Detect which cell encompasses the target text, then output its [x, y] center coordinate. 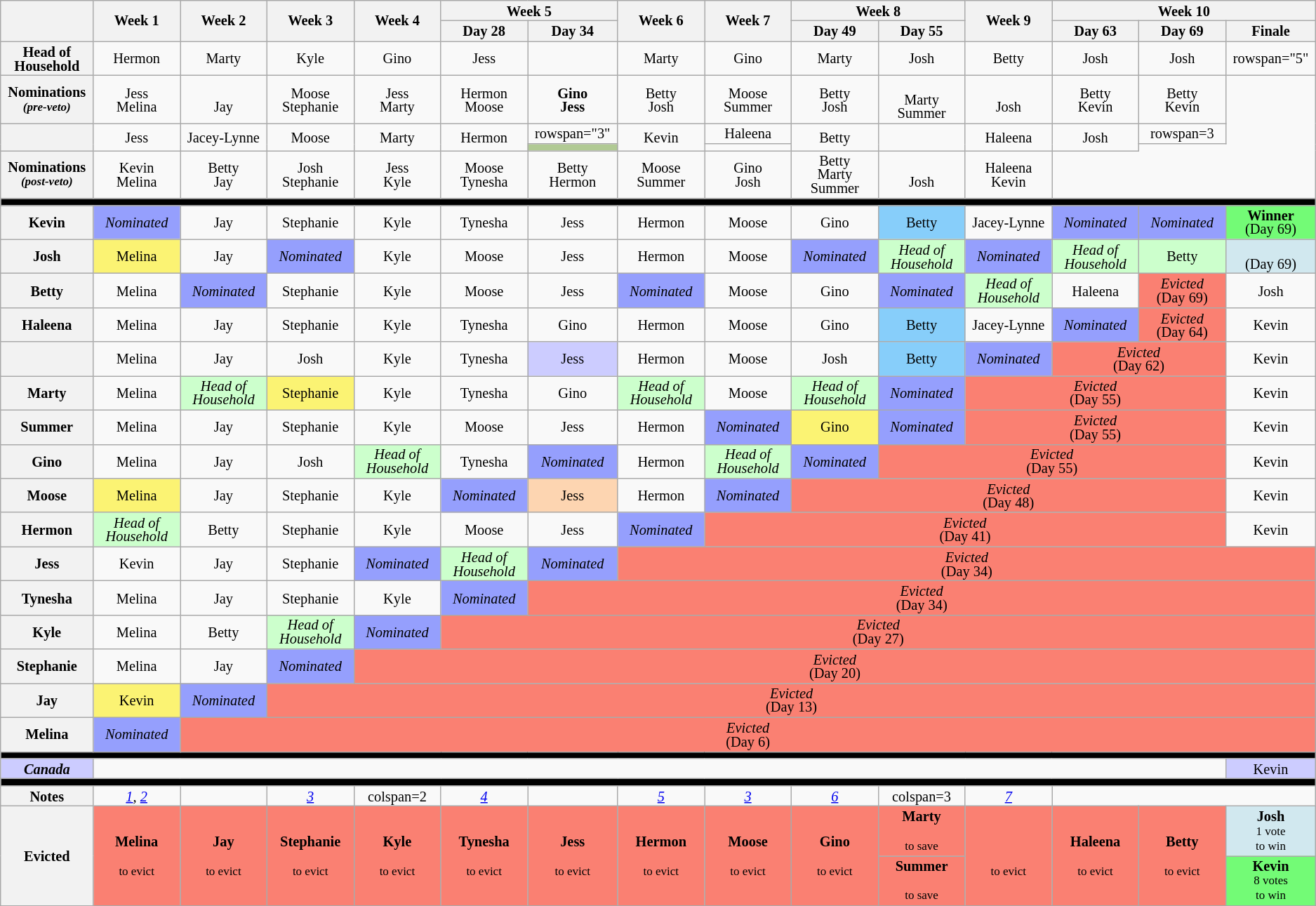
Nominations(pre-veto) [47, 99]
7 [1009, 796]
Martyto save [922, 831]
Evicted [47, 855]
Summer [47, 427]
(Day 69) [1270, 257]
GinoJess [573, 99]
Tyneshato evict [484, 855]
Evicted(Day 6) [748, 734]
Day 49 [835, 31]
Week 4 [397, 20]
Winner(Day 69) [1270, 222]
1, 2 [137, 796]
Week 2 [224, 20]
rowspan=3 [1182, 133]
Week 5 [529, 10]
HermonMoose [484, 99]
Evicted(Day 27) [879, 632]
JessMelina [137, 99]
JoshStephanie [310, 174]
Stephanieto evict [310, 855]
Jessto evict [573, 855]
Evicted(Day 13) [792, 700]
Evicted(Day 69) [1182, 291]
HaleenaKevin [1009, 174]
Week 8 [878, 10]
Day 63 [1096, 31]
Evicted(Day 41) [965, 529]
6 [835, 796]
Notes [47, 796]
Evicted(Day 48) [1008, 495]
Kyleto evict [397, 855]
Week 3 [310, 20]
Week 9 [1009, 20]
rowspan="3" [573, 133]
Day 34 [573, 31]
to evict [1009, 855]
Bettyto evict [1182, 855]
4 [484, 796]
Melinato evict [137, 855]
MartySummer [922, 99]
Day 55 [922, 31]
Week 1 [137, 20]
Evicted(Day 62) [1139, 359]
GinoJosh [748, 174]
Week 7 [748, 20]
KevinMelina [137, 174]
MooseStephanie [310, 99]
Day 28 [484, 31]
Evicted(Day 20) [835, 667]
colspan=2 [397, 796]
Mooseto evict [748, 855]
Nominations(post-veto) [47, 174]
Haleenato evict [1096, 855]
Kevin8 votesto win [1270, 880]
BettyJay [224, 174]
Summerto save [922, 880]
Finale [1270, 31]
Evicted(Day 64) [1182, 324]
JessKyle [397, 174]
Week 10 [1184, 10]
BettyMartySummer [835, 174]
MooseTynesha [484, 174]
BettyHermon [573, 174]
Josh1 voteto win [1270, 831]
JessMarty [397, 99]
Ginoto evict [835, 855]
Day 69 [1182, 31]
Jayto evict [224, 855]
Hermonto evict [661, 855]
colspan=3 [922, 796]
rowspan="5" [1270, 59]
Canada [47, 768]
Week 6 [661, 20]
5 [661, 796]
